From the cell containing the given text, extract its center point as [X, Y] coordinate. 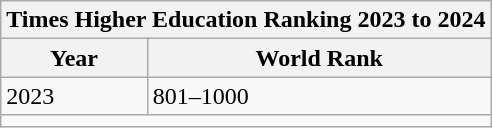
801–1000 [319, 96]
Times Higher Education Ranking 2023 to 2024 [246, 20]
World Rank [319, 58]
Year [74, 58]
2023 [74, 96]
